Detect which cell encompasses the target text, then output its [X, Y] center coordinate. 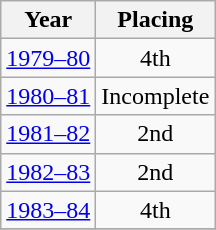
1979–80 [48, 58]
1981–82 [48, 134]
Incomplete [156, 96]
1983–84 [48, 210]
1980–81 [48, 96]
1982–83 [48, 172]
Placing [156, 20]
Year [48, 20]
